Output the (x, y) coordinate of the center of the cell containing the given text.  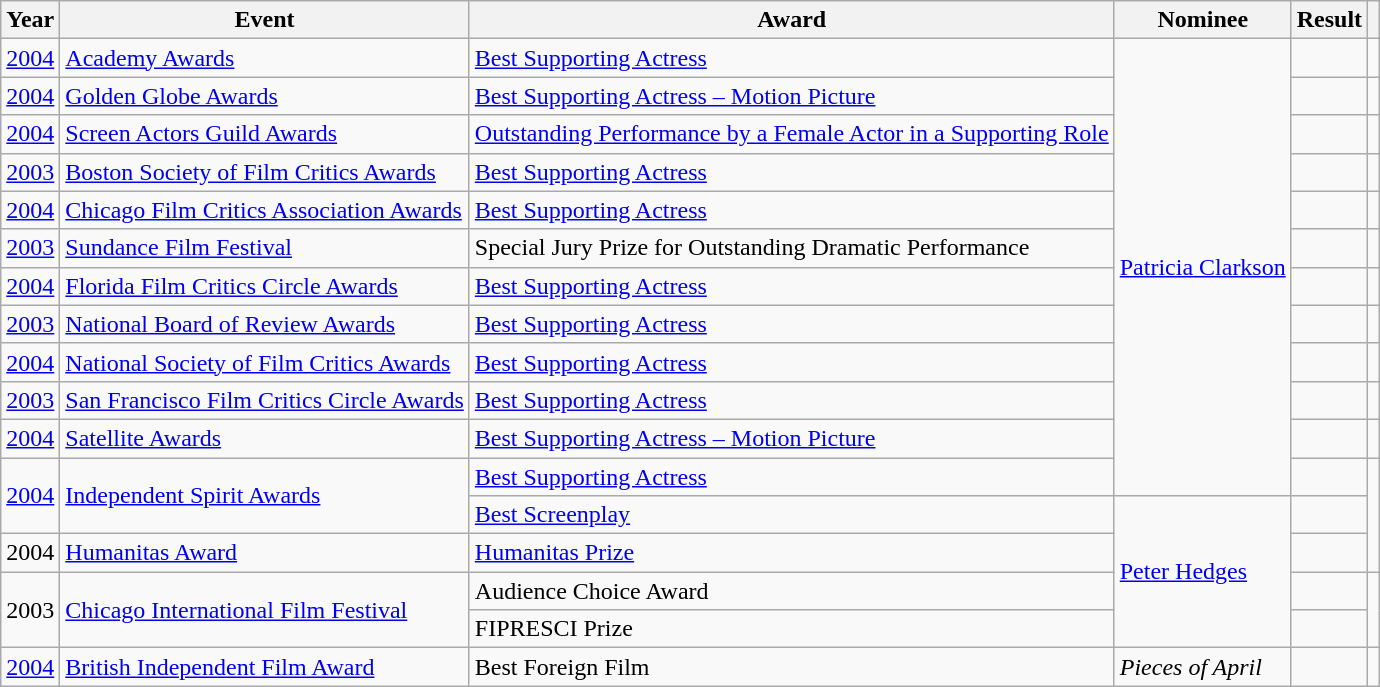
National Society of Film Critics Awards (264, 362)
Best Foreign Film (792, 667)
Academy Awards (264, 58)
British Independent Film Award (264, 667)
Satellite Awards (264, 438)
Chicago International Film Festival (264, 610)
Patricia Clarkson (1202, 268)
Independent Spirit Awards (264, 496)
Florida Film Critics Circle Awards (264, 286)
Event (264, 20)
Best Screenplay (792, 515)
Year (30, 20)
Boston Society of Film Critics Awards (264, 172)
Award (792, 20)
Pieces of April (1202, 667)
Sundance Film Festival (264, 248)
Golden Globe Awards (264, 96)
Outstanding Performance by a Female Actor in a Supporting Role (792, 134)
Screen Actors Guild Awards (264, 134)
San Francisco Film Critics Circle Awards (264, 400)
Humanitas Award (264, 553)
Audience Choice Award (792, 591)
Peter Hedges (1202, 572)
National Board of Review Awards (264, 324)
Special Jury Prize for Outstanding Dramatic Performance (792, 248)
Result (1329, 20)
FIPRESCI Prize (792, 629)
Humanitas Prize (792, 553)
Chicago Film Critics Association Awards (264, 210)
Nominee (1202, 20)
